For the text-containing cell, return its midpoint in [X, Y] coordinate format. 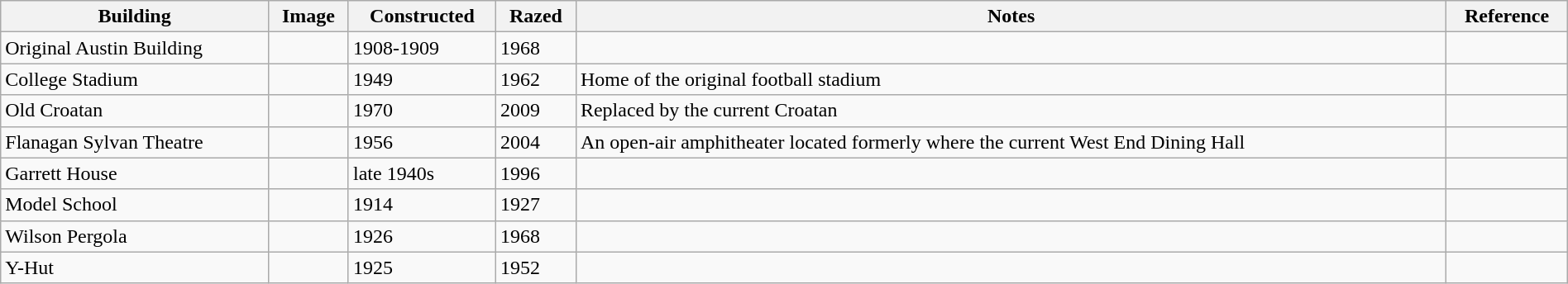
Garrett House [135, 173]
1926 [422, 236]
Flanagan Sylvan Theatre [135, 142]
Building [135, 17]
1956 [422, 142]
An open-air amphitheater located formerly where the current West End Dining Hall [1011, 142]
2004 [536, 142]
1996 [536, 173]
late 1940s [422, 173]
1925 [422, 267]
1927 [536, 205]
1952 [536, 267]
1908-1909 [422, 48]
Wilson Pergola [135, 236]
Image [309, 17]
1949 [422, 79]
College Stadium [135, 79]
Model School [135, 205]
Notes [1011, 17]
Replaced by the current Croatan [1011, 111]
Home of the original football stadium [1011, 79]
1914 [422, 205]
2009 [536, 111]
Original Austin Building [135, 48]
Constructed [422, 17]
Old Croatan [135, 111]
Y-Hut [135, 267]
1962 [536, 79]
1970 [422, 111]
Reference [1507, 17]
Razed [536, 17]
